For the text-containing cell, return its midpoint in (X, Y) coordinate format. 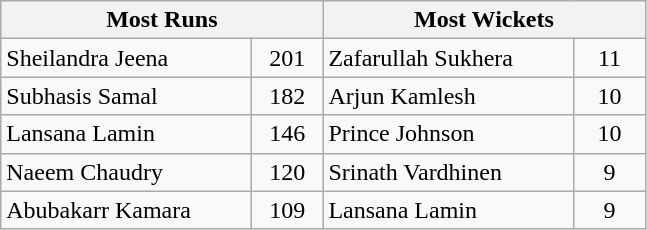
11 (610, 58)
Subhasis Samal (126, 96)
Arjun Kamlesh (448, 96)
Prince Johnson (448, 134)
Naeem Chaudry (126, 172)
Srinath Vardhinen (448, 172)
Most Runs (162, 20)
120 (288, 172)
201 (288, 58)
146 (288, 134)
Abubakarr Kamara (126, 210)
Zafarullah Sukhera (448, 58)
Sheilandra Jeena (126, 58)
109 (288, 210)
Most Wickets (484, 20)
182 (288, 96)
